Determine the [X, Y] coordinate at the center of the cell enclosing the given text.  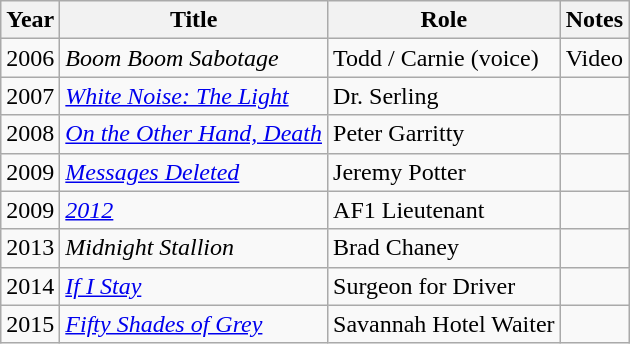
Video [594, 58]
Year [30, 20]
Fifty Shades of Grey [194, 324]
If I Stay [194, 286]
2008 [30, 134]
Savannah Hotel Waiter [444, 324]
2007 [30, 96]
Midnight Stallion [194, 248]
Role [444, 20]
2006 [30, 58]
Peter Garritty [444, 134]
White Noise: The Light [194, 96]
AF1 Lieutenant [444, 210]
On the Other Hand, Death [194, 134]
Title [194, 20]
Jeremy Potter [444, 172]
2015 [30, 324]
Boom Boom Sabotage [194, 58]
Surgeon for Driver [444, 286]
2014 [30, 286]
Messages Deleted [194, 172]
Dr. Serling [444, 96]
Brad Chaney [444, 248]
2013 [30, 248]
Notes [594, 20]
Todd / Carnie (voice) [444, 58]
2012 [194, 210]
